Return (x, y) of the center of cell containing provided text 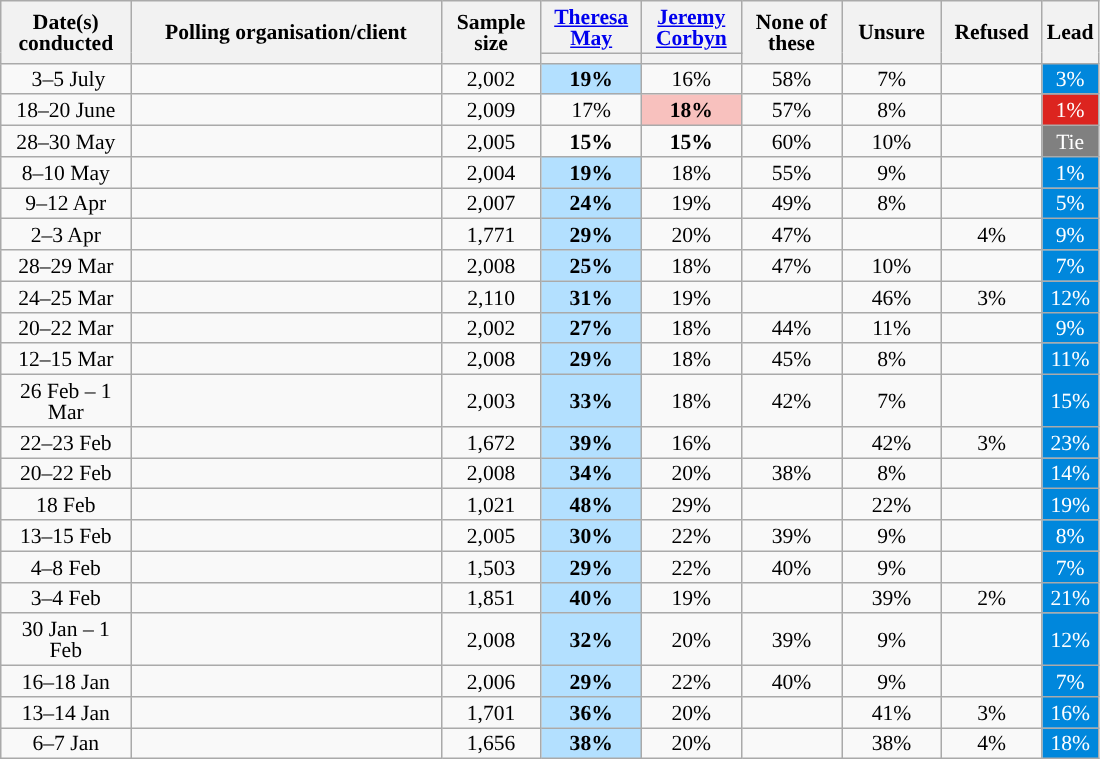
1,851 (491, 598)
48% (591, 504)
23% (1070, 442)
1,701 (491, 712)
44% (791, 328)
Theresa May (591, 27)
9–12 Apr (66, 204)
2,007 (491, 204)
31% (591, 296)
18–20 June (66, 110)
41% (892, 712)
32% (591, 640)
4–8 Feb (66, 566)
2,110 (491, 296)
20–22 Feb (66, 474)
3–4 Feb (66, 598)
2,006 (491, 682)
27% (591, 328)
5% (1070, 204)
28–30 May (66, 142)
17% (591, 110)
Date(s)conducted (66, 32)
1,672 (491, 442)
60% (791, 142)
Polling organisation/client (286, 32)
22–23 Feb (66, 442)
46% (892, 296)
13–14 Jan (66, 712)
28–29 Mar (66, 266)
30% (591, 536)
58% (791, 78)
20–22 Mar (66, 328)
18 Feb (66, 504)
34% (591, 474)
24–25 Mar (66, 296)
8–10 May (66, 172)
Unsure (892, 32)
2,003 (491, 401)
2% (992, 598)
25% (591, 266)
16–18 Jan (66, 682)
14% (1070, 474)
Lead (1070, 32)
13–15 Feb (66, 536)
55% (791, 172)
24% (591, 204)
2,009 (491, 110)
30 Jan – 1 Feb (66, 640)
6–7 Jan (66, 744)
Jeremy Corbyn (691, 27)
36% (591, 712)
33% (591, 401)
1,771 (491, 234)
57% (791, 110)
49% (791, 204)
45% (791, 360)
1,503 (491, 566)
1,021 (491, 504)
1,656 (491, 744)
Tie (1070, 142)
2–3 Apr (66, 234)
12–15 Mar (66, 360)
None of these (791, 32)
21% (1070, 598)
3–5 July (66, 78)
Sample size (491, 32)
Refused (992, 32)
26 Feb – 1 Mar (66, 401)
2,004 (491, 172)
